Find where the given text appears and provide that cell's center as [X, Y] coordinate. 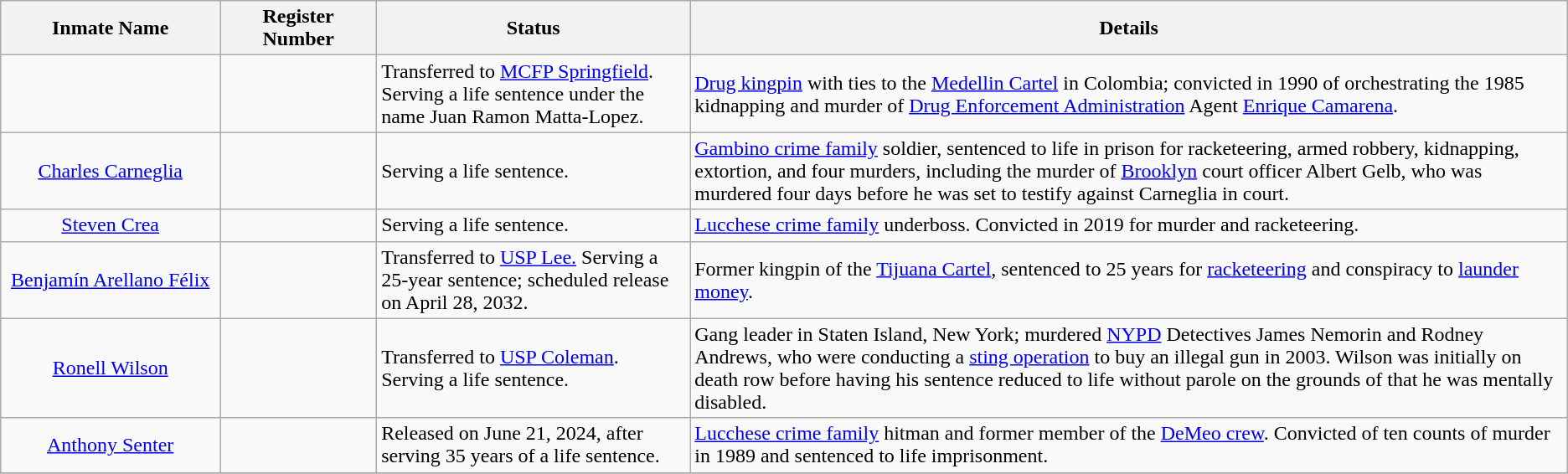
Ronell Wilson [111, 368]
Status [534, 28]
Lucchese crime family hitman and former member of the DeMeo crew. Convicted of ten counts of murder in 1989 and sentenced to life imprisonment. [1129, 446]
Former kingpin of the Tijuana Cartel, sentenced to 25 years for racketeering and conspiracy to launder money. [1129, 280]
Anthony Senter [111, 446]
Transferred to MCFP Springfield.Serving a life sentence under the name Juan Ramon Matta-Lopez. [534, 94]
Steven Crea [111, 225]
Released on June 21, 2024, after serving 35 years of a life sentence. [534, 446]
Benjamín Arellano Félix [111, 280]
Charles Carneglia [111, 171]
Lucchese crime family underboss. Convicted in 2019 for murder and racketeering. [1129, 225]
Details [1129, 28]
Register Number [298, 28]
Transferred to USP Lee. Serving a 25-year sentence; scheduled release on April 28, 2032. [534, 280]
Transferred to USP Coleman. Serving a life sentence. [534, 368]
Inmate Name [111, 28]
